Provide the (X, Y) coordinate of the cell's center where the given text is located.  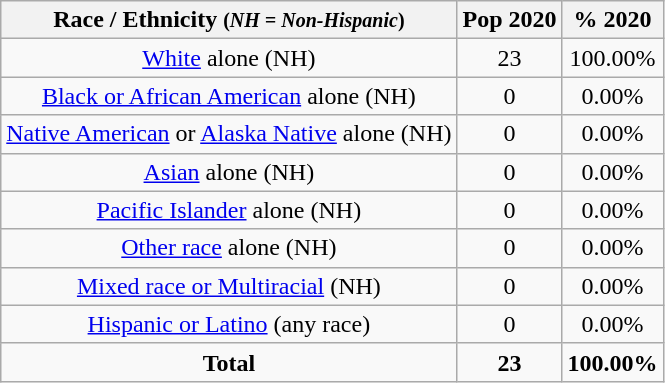
Hispanic or Latino (any race) (229, 324)
Native American or Alaska Native alone (NH) (229, 134)
Pacific Islander alone (NH) (229, 210)
Mixed race or Multiracial (NH) (229, 286)
Black or African American alone (NH) (229, 96)
Pop 2020 (510, 20)
Other race alone (NH) (229, 248)
% 2020 (612, 20)
Asian alone (NH) (229, 172)
Total (229, 362)
White alone (NH) (229, 58)
Race / Ethnicity (NH = Non-Hispanic) (229, 20)
